Pinpoint the cell where the given text exists, returning its [X, Y] midpoint coordinate. 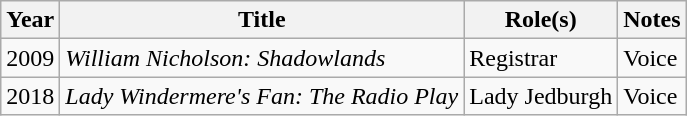
Notes [652, 20]
William Nicholson: Shadowlands [262, 58]
2018 [30, 96]
Title [262, 20]
Year [30, 20]
2009 [30, 58]
Lady Windermere's Fan: The Radio Play [262, 96]
Lady Jedburgh [541, 96]
Role(s) [541, 20]
Registrar [541, 58]
